Pinpoint the cell where the given text exists, returning its (X, Y) midpoint coordinate. 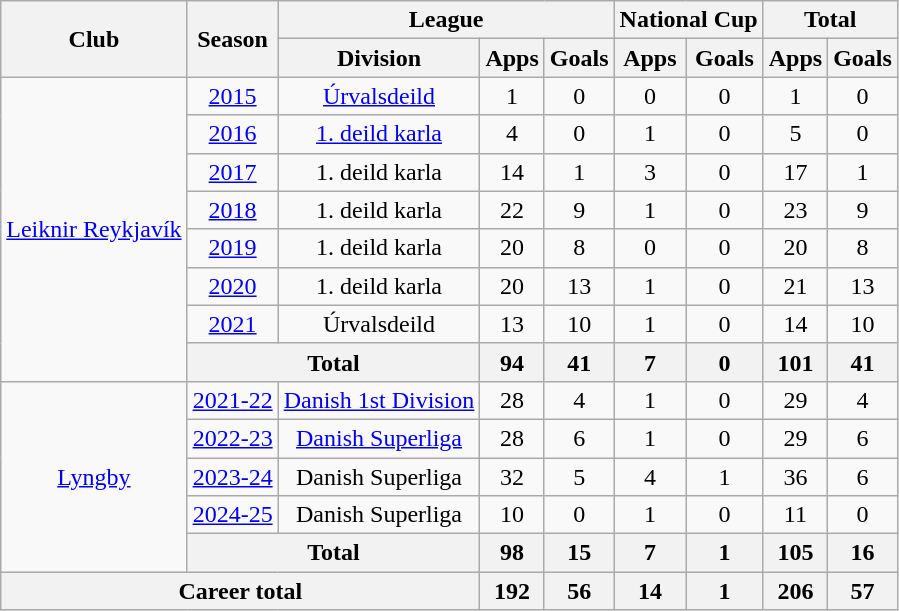
57 (863, 591)
2016 (232, 134)
94 (512, 362)
Danish 1st Division (379, 400)
98 (512, 553)
2023-24 (232, 477)
17 (795, 172)
Leiknir Reykjavík (94, 229)
22 (512, 210)
League (446, 20)
2024-25 (232, 515)
23 (795, 210)
2021-22 (232, 400)
National Cup (688, 20)
15 (579, 553)
206 (795, 591)
21 (795, 286)
11 (795, 515)
2020 (232, 286)
2019 (232, 248)
3 (650, 172)
36 (795, 477)
Club (94, 39)
2021 (232, 324)
32 (512, 477)
2017 (232, 172)
105 (795, 553)
101 (795, 362)
2022-23 (232, 438)
2015 (232, 96)
56 (579, 591)
2018 (232, 210)
Season (232, 39)
16 (863, 553)
Career total (240, 591)
192 (512, 591)
Division (379, 58)
Lyngby (94, 476)
